Extract the (x, y) coordinate from the center of the cell holding the provided text.  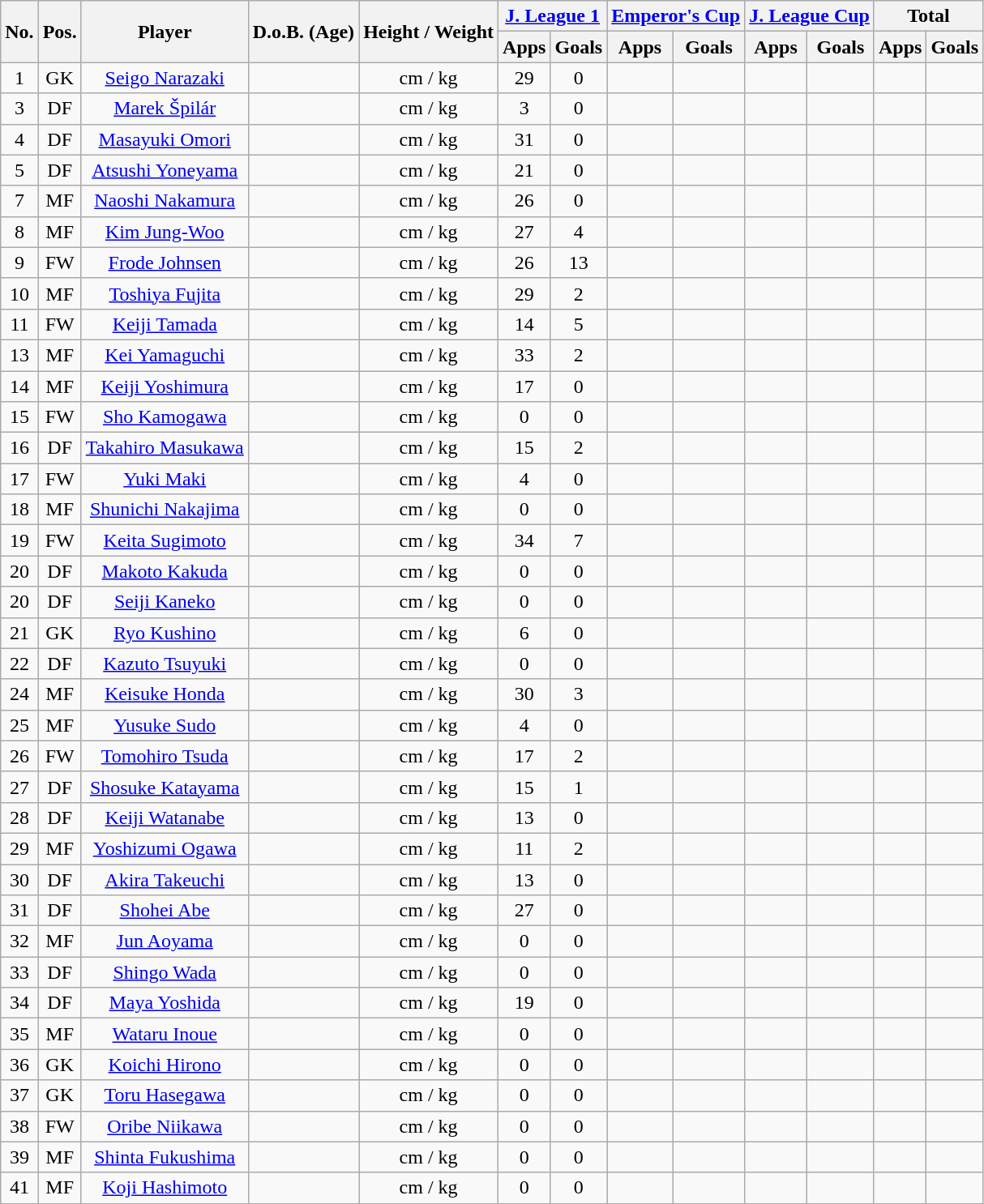
Koji Hashimoto (165, 1188)
Tomohiro Tsuda (165, 756)
Koichi Hirono (165, 1065)
Wataru Inoue (165, 1034)
Makoto Kakuda (165, 571)
Total (928, 16)
16 (19, 448)
39 (19, 1157)
Pos. (60, 32)
Frode Johnsen (165, 263)
Kim Jung-Woo (165, 232)
D.o.B. (Age) (303, 32)
28 (19, 818)
24 (19, 694)
Keiji Tamada (165, 324)
38 (19, 1126)
Shinta Fukushima (165, 1157)
37 (19, 1095)
Yusuke Sudo (165, 725)
9 (19, 263)
Akira Takeuchi (165, 879)
22 (19, 664)
Marek Špilár (165, 109)
No. (19, 32)
Yuki Maki (165, 479)
Takahiro Masukawa (165, 448)
Oribe Niikawa (165, 1126)
Shosuke Katayama (165, 787)
Naoshi Nakamura (165, 201)
J. League Cup (810, 16)
8 (19, 232)
Maya Yoshida (165, 1003)
Shunichi Nakajima (165, 510)
Keita Sugimoto (165, 540)
Shohei Abe (165, 911)
41 (19, 1188)
Masayuki Omori (165, 139)
Jun Aoyama (165, 941)
Yoshizumi Ogawa (165, 848)
Keiji Watanabe (165, 818)
Toshiya Fujita (165, 293)
Keiji Yoshimura (165, 386)
Ryo Kushino (165, 633)
18 (19, 510)
6 (524, 633)
Keisuke Honda (165, 694)
Shingo Wada (165, 972)
Kei Yamaguchi (165, 355)
25 (19, 725)
Height / Weight (429, 32)
Sho Kamogawa (165, 417)
Seiji Kaneko (165, 602)
J. League 1 (553, 16)
Toru Hasegawa (165, 1095)
35 (19, 1034)
10 (19, 293)
Player (165, 32)
Kazuto Tsuyuki (165, 664)
Seigo Narazaki (165, 78)
Emperor's Cup (676, 16)
Atsushi Yoneyama (165, 170)
32 (19, 941)
36 (19, 1065)
